Output the (X, Y) coordinate of the center of the cell containing the given text.  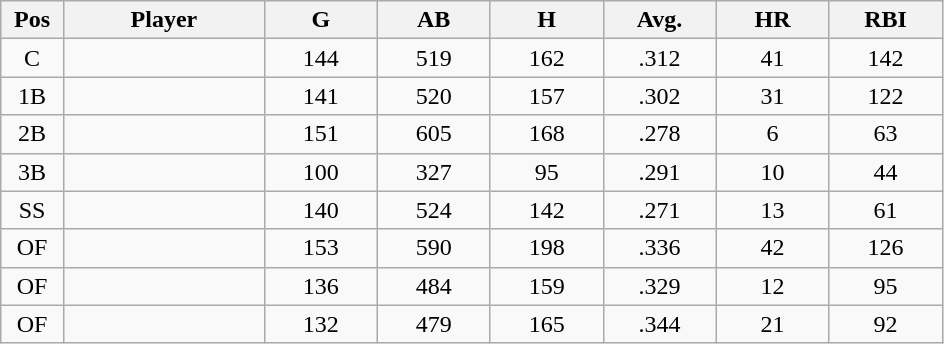
6 (772, 134)
520 (434, 96)
141 (320, 96)
519 (434, 58)
Pos (32, 20)
524 (434, 210)
HR (772, 20)
SS (32, 210)
.271 (660, 210)
C (32, 58)
159 (546, 286)
.291 (660, 172)
21 (772, 324)
31 (772, 96)
.278 (660, 134)
198 (546, 248)
100 (320, 172)
140 (320, 210)
.302 (660, 96)
153 (320, 248)
44 (886, 172)
122 (886, 96)
484 (434, 286)
Player (164, 20)
G (320, 20)
42 (772, 248)
61 (886, 210)
H (546, 20)
13 (772, 210)
Avg. (660, 20)
605 (434, 134)
1B (32, 96)
92 (886, 324)
.344 (660, 324)
2B (32, 134)
165 (546, 324)
.329 (660, 286)
126 (886, 248)
10 (772, 172)
327 (434, 172)
3B (32, 172)
479 (434, 324)
.336 (660, 248)
144 (320, 58)
157 (546, 96)
132 (320, 324)
.312 (660, 58)
RBI (886, 20)
12 (772, 286)
63 (886, 134)
590 (434, 248)
41 (772, 58)
136 (320, 286)
AB (434, 20)
162 (546, 58)
151 (320, 134)
168 (546, 134)
